Extract the (x, y) coordinate from the center of the cell holding the provided text.  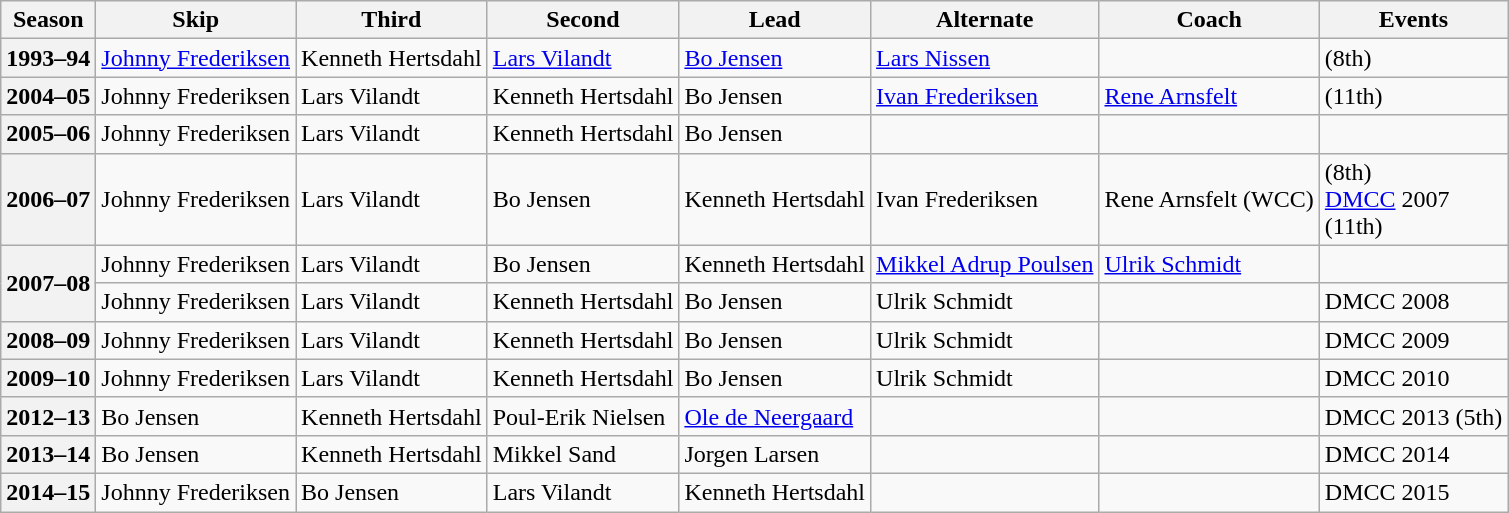
Jorgen Larsen (775, 454)
DMCC 2015 (1413, 492)
(8th) (1413, 58)
Mikkel Adrup Poulsen (985, 264)
2007–08 (48, 283)
Third (392, 20)
(8th)DMCC 2007 (11th) (1413, 199)
2009–10 (48, 378)
Lars Nissen (985, 58)
2004–05 (48, 96)
2012–13 (48, 416)
2005–06 (48, 134)
Alternate (985, 20)
2008–09 (48, 340)
Coach (1209, 20)
2013–14 (48, 454)
Ole de Neergaard (775, 416)
1993–94 (48, 58)
Mikkel Sand (583, 454)
Lead (775, 20)
DMCC 2009 (1413, 340)
Second (583, 20)
(11th) (1413, 96)
2014–15 (48, 492)
DMCC 2013 (5th) (1413, 416)
Events (1413, 20)
Poul-Erik Nielsen (583, 416)
DMCC 2014 (1413, 454)
Season (48, 20)
Rene Arnsfelt (1209, 96)
Rene Arnsfelt (WCC) (1209, 199)
DMCC 2010 (1413, 378)
2006–07 (48, 199)
DMCC 2008 (1413, 302)
Skip (196, 20)
